Return (X, Y) of the center of cell containing provided text 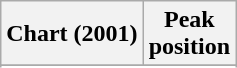
Chart (2001) (72, 34)
Peakposition (189, 34)
